Detect which cell encompasses the target text, then output its (x, y) center coordinate. 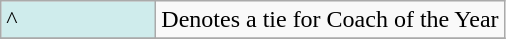
Denotes a tie for Coach of the Year (330, 20)
^ (78, 20)
